Identify which cell holds the provided text, then report its [x, y] central coordinate. 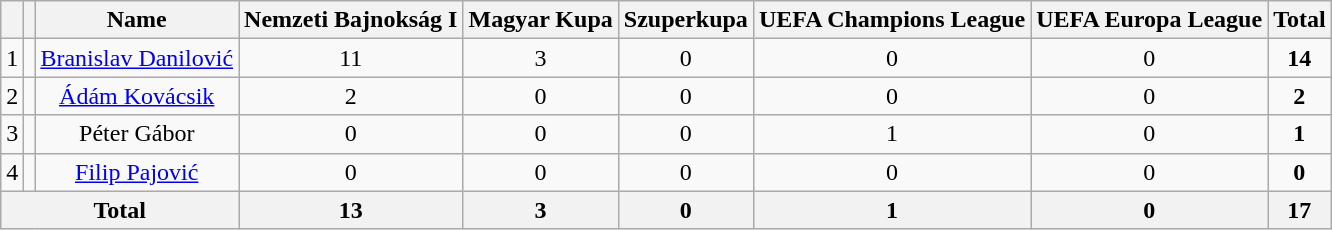
13 [351, 210]
Ádám Kovácsik [137, 96]
Filip Pajović [137, 172]
11 [351, 58]
14 [1300, 58]
UEFA Champions League [892, 20]
UEFA Europa League [1150, 20]
Branislav Danilović [137, 58]
Szuperkupa [686, 20]
Péter Gábor [137, 134]
Nemzeti Bajnokság I [351, 20]
Name [137, 20]
4 [12, 172]
17 [1300, 210]
Magyar Kupa [540, 20]
